Find where the given text appears and provide that cell's center as [X, Y] coordinate. 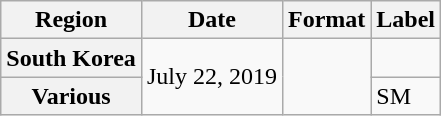
July 22, 2019 [212, 77]
Format [326, 20]
Various [72, 96]
Date [212, 20]
South Korea [72, 58]
SM [406, 96]
Label [406, 20]
Region [72, 20]
